Pinpoint the cell where the given text exists, returning its [X, Y] midpoint coordinate. 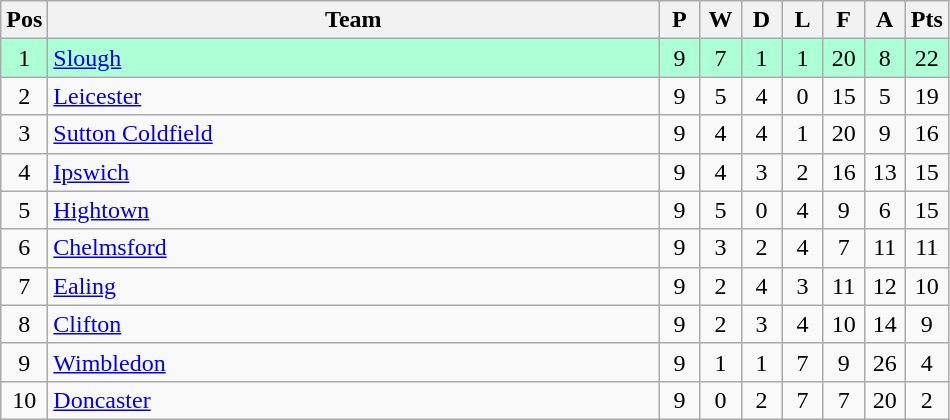
Clifton [354, 324]
13 [884, 172]
19 [926, 96]
Doncaster [354, 400]
26 [884, 362]
P [680, 20]
F [844, 20]
Hightown [354, 210]
Ipswich [354, 172]
Slough [354, 58]
A [884, 20]
L [802, 20]
D [762, 20]
Leicester [354, 96]
Pts [926, 20]
14 [884, 324]
Team [354, 20]
Pos [24, 20]
Chelmsford [354, 248]
22 [926, 58]
Wimbledon [354, 362]
12 [884, 286]
W [720, 20]
Ealing [354, 286]
Sutton Coldfield [354, 134]
